Return [X, Y] of the center of cell containing provided text 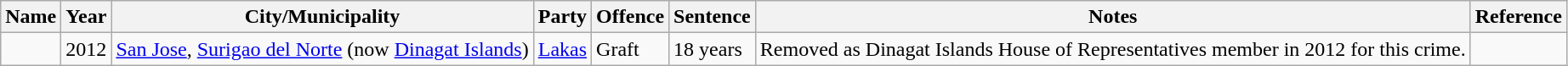
Offence [631, 17]
Sentence [713, 17]
City/Municipality [322, 17]
Name [31, 17]
Party [562, 17]
18 years [713, 49]
Removed as Dinagat Islands House of Representatives member in 2012 for this crime. [1112, 49]
2012 [87, 49]
Year [87, 17]
Reference [1519, 17]
Lakas [562, 49]
San Jose, Surigao del Norte (now Dinagat Islands) [322, 49]
Graft [631, 49]
Notes [1112, 17]
